Return the (X, Y) coordinate for the center point of the cell that contains the specified text.  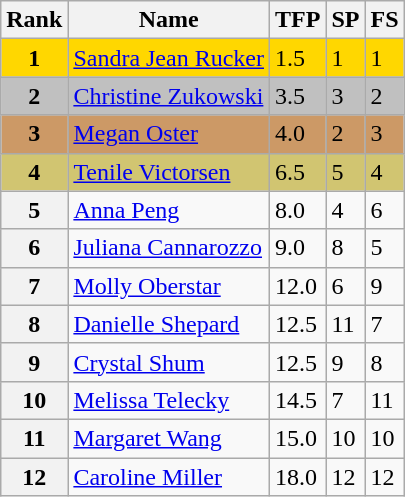
Crystal Shum (169, 362)
Danielle Shepard (169, 324)
Megan Oster (169, 134)
3.5 (298, 96)
8.0 (298, 210)
Melissa Telecky (169, 400)
14.5 (298, 400)
FS (384, 20)
1.5 (298, 58)
Name (169, 20)
Caroline Miller (169, 477)
SP (346, 20)
4.0 (298, 134)
Anna Peng (169, 210)
12.0 (298, 286)
Molly Oberstar (169, 286)
Christine Zukowski (169, 96)
Tenile Victorsen (169, 172)
Rank (34, 20)
Sandra Jean Rucker (169, 58)
15.0 (298, 438)
TFP (298, 20)
6.5 (298, 172)
Juliana Cannarozzo (169, 248)
18.0 (298, 477)
9.0 (298, 248)
Margaret Wang (169, 438)
